From the cell containing the given text, extract its center point as (x, y) coordinate. 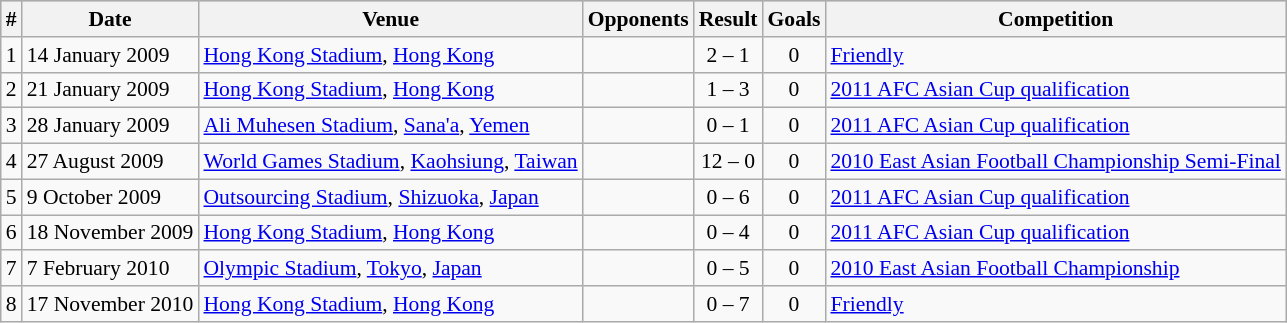
Goals (794, 19)
Venue (390, 19)
0 – 5 (728, 269)
Result (728, 19)
0 – 7 (728, 304)
9 October 2009 (110, 197)
1 (12, 55)
0 – 6 (728, 197)
17 November 2010 (110, 304)
7 (12, 269)
3 (12, 126)
Competition (1055, 19)
21 January 2009 (110, 90)
Outsourcing Stadium, Shizuoka, Japan (390, 197)
6 (12, 233)
12 – 0 (728, 162)
# (12, 19)
Ali Muhesen Stadium, Sana'a, Yemen (390, 126)
Opponents (638, 19)
2010 East Asian Football Championship Semi-Final (1055, 162)
7 February 2010 (110, 269)
Olympic Stadium, Tokyo, Japan (390, 269)
1 – 3 (728, 90)
0 – 4 (728, 233)
2 – 1 (728, 55)
2010 East Asian Football Championship (1055, 269)
28 January 2009 (110, 126)
4 (12, 162)
18 November 2009 (110, 233)
2 (12, 90)
World Games Stadium, Kaohsiung, Taiwan (390, 162)
27 August 2009 (110, 162)
5 (12, 197)
8 (12, 304)
0 – 1 (728, 126)
14 January 2009 (110, 55)
Date (110, 19)
